For the text-containing cell, return its midpoint in [X, Y] coordinate format. 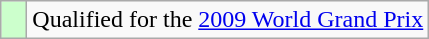
Qualified for the 2009 World Grand Prix [228, 20]
